Pinpoint the cell where the given text exists, returning its (X, Y) midpoint coordinate. 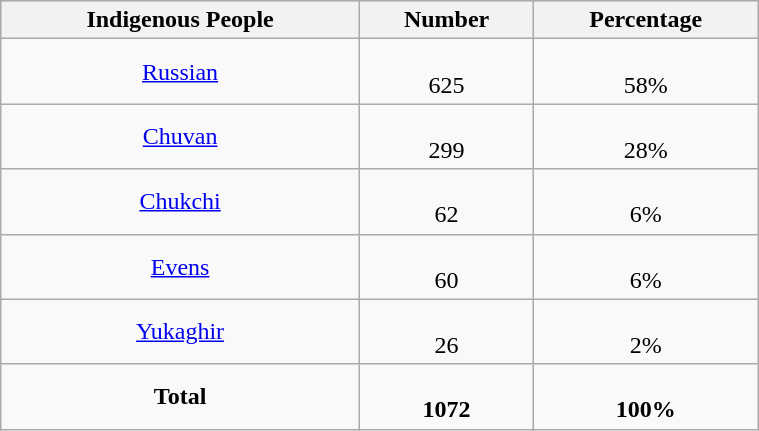
299 (446, 136)
1072 (446, 396)
Total (180, 396)
625 (446, 72)
62 (446, 202)
2% (646, 332)
Evens (180, 266)
60 (446, 266)
Yukaghir (180, 332)
28% (646, 136)
58% (646, 72)
Number (446, 20)
Chuvan (180, 136)
26 (446, 332)
Indigenous People (180, 20)
Chukchi (180, 202)
Percentage (646, 20)
Russian (180, 72)
100% (646, 396)
